Provide the [x, y] coordinate of the cell's center where the given text is located.  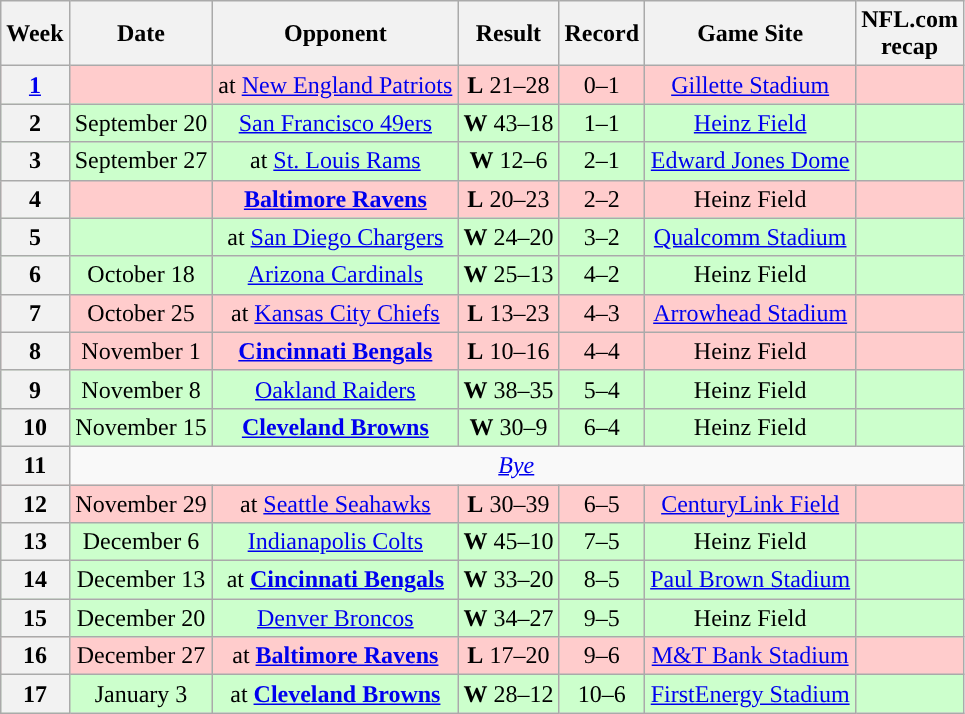
at Seattle Seahawks [336, 503]
December 20 [141, 618]
5 [35, 237]
7 [35, 313]
16 [35, 656]
6–5 [602, 503]
at Baltimore Ravens [336, 656]
4–2 [602, 275]
W 12–6 [508, 161]
November 15 [141, 427]
Gillette Stadium [750, 85]
4 [35, 199]
November 29 [141, 503]
15 [35, 618]
Cleveland Browns [336, 427]
September 20 [141, 123]
0–1 [602, 85]
CenturyLink Field [750, 503]
Arizona Cardinals [336, 275]
L 10–16 [508, 351]
November 8 [141, 389]
Cincinnati Bengals [336, 351]
5–4 [602, 389]
at San Diego Chargers [336, 237]
3–2 [602, 237]
January 3 [141, 694]
12 [35, 503]
Edward Jones Dome [750, 161]
L 30–39 [508, 503]
L 20–23 [508, 199]
2–1 [602, 161]
4–4 [602, 351]
8 [35, 351]
W 28–12 [508, 694]
W 43–18 [508, 123]
December 6 [141, 542]
Oakland Raiders [336, 389]
7–5 [602, 542]
Bye [516, 465]
at Kansas City Chiefs [336, 313]
W 24–20 [508, 237]
2–2 [602, 199]
at St. Louis Rams [336, 161]
L 17–20 [508, 656]
Result [508, 34]
Record [602, 34]
W 25–13 [508, 275]
Arrowhead Stadium [750, 313]
October 18 [141, 275]
9 [35, 389]
September 27 [141, 161]
NFL.comrecap [910, 34]
at New England Patriots [336, 85]
W 45–10 [508, 542]
2 [35, 123]
San Francisco 49ers [336, 123]
L 21–28 [508, 85]
4–3 [602, 313]
14 [35, 580]
FirstEnergy Stadium [750, 694]
8–5 [602, 580]
10 [35, 427]
Week [35, 34]
Date [141, 34]
17 [35, 694]
1–1 [602, 123]
W 30–9 [508, 427]
L 13–23 [508, 313]
Qualcomm Stadium [750, 237]
9–5 [602, 618]
December 13 [141, 580]
October 25 [141, 313]
9–6 [602, 656]
1 [35, 85]
Baltimore Ravens [336, 199]
Paul Brown Stadium [750, 580]
10–6 [602, 694]
Opponent [336, 34]
M&T Bank Stadium [750, 656]
W 33–20 [508, 580]
W 38–35 [508, 389]
6 [35, 275]
Denver Broncos [336, 618]
at Cincinnati Bengals [336, 580]
11 [35, 465]
6–4 [602, 427]
November 1 [141, 351]
13 [35, 542]
at Cleveland Browns [336, 694]
Indianapolis Colts [336, 542]
December 27 [141, 656]
W 34–27 [508, 618]
Game Site [750, 34]
3 [35, 161]
